Pinpoint the cell where the given text exists, returning its [X, Y] midpoint coordinate. 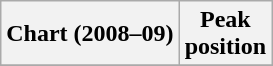
Chart (2008–09) [90, 34]
Peakposition [225, 34]
